Detect which cell encompasses the target text, then output its [X, Y] center coordinate. 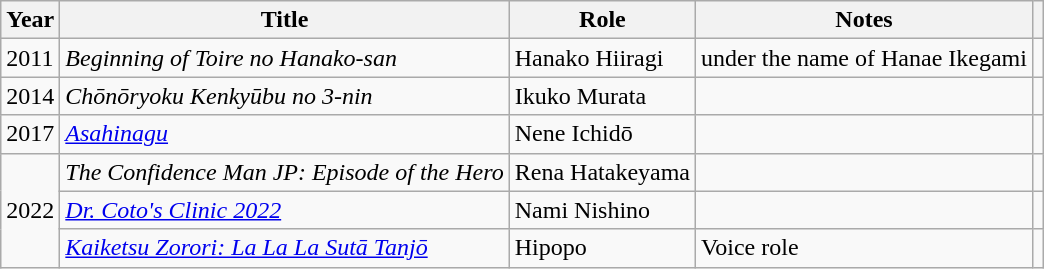
2014 [30, 96]
Year [30, 20]
under the name of Hanae Ikegami [864, 58]
2017 [30, 134]
2011 [30, 58]
2022 [30, 210]
Asahinagu [284, 134]
Chōnōryoku Kenkyūbu no 3-nin [284, 96]
Ikuko Murata [602, 96]
Nene Ichidō [602, 134]
Dr. Coto's Clinic 2022 [284, 210]
Kaiketsu Zorori: La La La Sutā Tanjō [284, 248]
Nami Nishino [602, 210]
Hipopo [602, 248]
The Confidence Man JP: Episode of the Hero [284, 172]
Role [602, 20]
Beginning of Toire no Hanako-san [284, 58]
Notes [864, 20]
Title [284, 20]
Rena Hatakeyama [602, 172]
Hanako Hiiragi [602, 58]
Voice role [864, 248]
